Return the (X, Y) coordinate for the center point of the cell that contains the specified text.  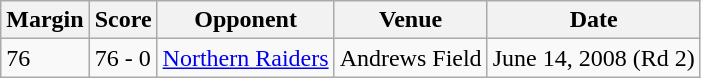
Northern Raiders (246, 58)
Margin (45, 20)
Opponent (246, 20)
Andrews Field (410, 58)
76 (45, 58)
Score (123, 20)
June 14, 2008 (Rd 2) (594, 58)
Venue (410, 20)
76 - 0 (123, 58)
Date (594, 20)
